Output the [X, Y] coordinate of the center of the cell containing the given text.  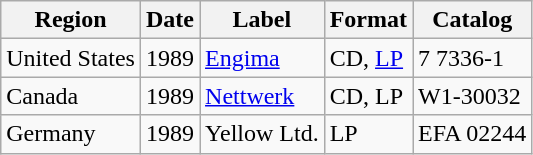
Date [170, 20]
Format [368, 20]
Canada [71, 96]
EFA 02244 [472, 134]
7 7336-1 [472, 58]
LP [368, 134]
United States [71, 58]
Region [71, 20]
Engima [262, 58]
Germany [71, 134]
Yellow Ltd. [262, 134]
Catalog [472, 20]
W1-30032 [472, 96]
Label [262, 20]
Nettwerk [262, 96]
